Locate the cell with the specified text and output its [X, Y] center coordinate. 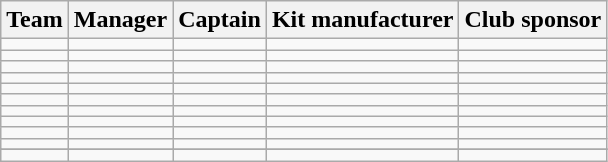
Team [35, 20]
Captain [220, 20]
Club sponsor [533, 20]
Manager [120, 20]
Kit manufacturer [362, 20]
